Provide the [x, y] coordinate of the cell's center where the given text is located.  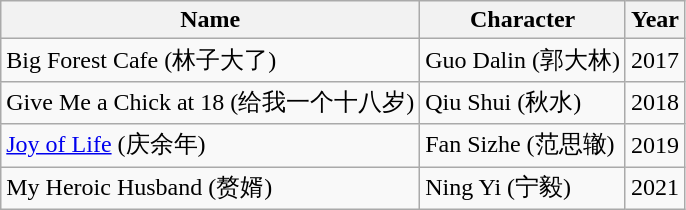
My Heroic Husband (赘婿) [210, 188]
2021 [654, 188]
Fan Sizhe (范思辙) [523, 146]
2019 [654, 146]
2018 [654, 102]
Give Me a Chick at 18 (给我一个十八岁) [210, 102]
Guo Dalin (郭大林) [523, 60]
Ning Yi (宁毅) [523, 188]
Qiu Shui (秋水) [523, 102]
Character [523, 20]
Joy of Life (庆余年) [210, 146]
2017 [654, 60]
Big Forest Cafe (林子大了) [210, 60]
Name [210, 20]
Year [654, 20]
